Capture the cell that displays the provided text and extract its (x, y) central coordinate. 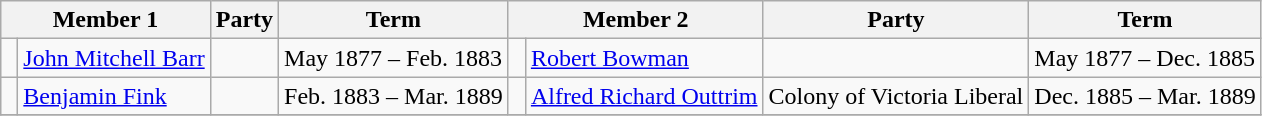
Feb. 1883 – Mar. 1889 (394, 96)
Dec. 1885 – Mar. 1889 (1145, 96)
May 1877 – Dec. 1885 (1145, 58)
John Mitchell Barr (114, 58)
Member 1 (106, 20)
Robert Bowman (644, 58)
Member 2 (636, 20)
Colony of Victoria Liberal (896, 96)
Alfred Richard Outtrim (644, 96)
May 1877 – Feb. 1883 (394, 58)
Benjamin Fink (114, 96)
